From the cell containing the given text, extract its center point as (x, y) coordinate. 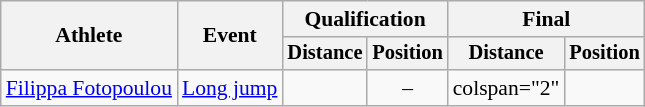
– (407, 88)
Event (230, 36)
Qualification (364, 19)
Final (546, 19)
Long jump (230, 88)
Filippa Fotopoulou (89, 88)
Athlete (89, 36)
colspan="2" (506, 88)
